Scan for the cell matching the given text and deliver its (x, y) coordinate at center. 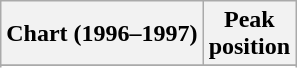
Peakposition (249, 34)
Chart (1996–1997) (102, 34)
